Output the (x, y) coordinate of the center of the cell containing the given text.  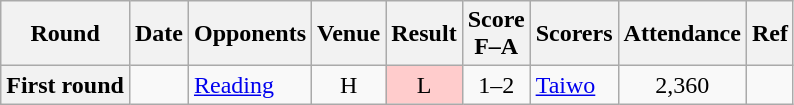
L (424, 85)
Scorers (574, 34)
Reading (250, 85)
Result (424, 34)
Attendance (682, 34)
ScoreF–A (496, 34)
Venue (349, 34)
1–2 (496, 85)
First round (66, 85)
Ref (770, 34)
Opponents (250, 34)
Taiwo (574, 85)
Date (158, 34)
2,360 (682, 85)
Round (66, 34)
H (349, 85)
